Scan for the cell matching the given text and deliver its [x, y] coordinate at center. 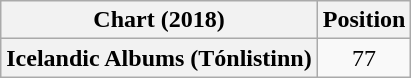
Icelandic Albums (Tónlistinn) [159, 58]
Position [364, 20]
Chart (2018) [159, 20]
77 [364, 58]
